From the cell containing the given text, extract its center point as (X, Y) coordinate. 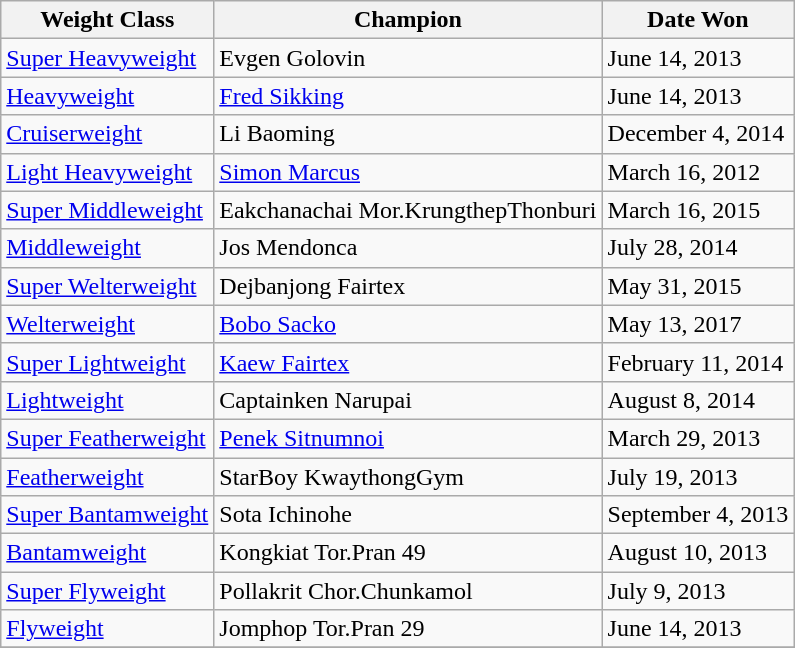
Li Baoming (408, 134)
Featherweight (108, 477)
Kaew Fairtex (408, 362)
March 16, 2012 (698, 172)
Captainken Narupai (408, 400)
Lightweight (108, 400)
Flyweight (108, 629)
Super Welterweight (108, 286)
August 8, 2014 (698, 400)
July 19, 2013 (698, 477)
Jomphop Tor.Pran 29 (408, 629)
August 10, 2013 (698, 553)
May 13, 2017 (698, 324)
Champion (408, 20)
Middleweight (108, 248)
Super Flyweight (108, 591)
Fred Sikking (408, 96)
Light Heavyweight (108, 172)
March 16, 2015 (698, 210)
Super Lightweight (108, 362)
February 11, 2014 (698, 362)
Kongkiat Tor.Pran 49 (408, 553)
Bobo Sacko (408, 324)
Welterweight (108, 324)
Super Bantamweight (108, 515)
Weight Class (108, 20)
March 29, 2013 (698, 438)
December 4, 2014 (698, 134)
Cruiserweight (108, 134)
Eakchanachai Mor.KrungthepThonburi (408, 210)
September 4, 2013 (698, 515)
Sota Ichinohe (408, 515)
Date Won (698, 20)
Pollakrit Chor.Chunkamol (408, 591)
July 9, 2013 (698, 591)
July 28, 2014 (698, 248)
Super Featherweight (108, 438)
StarBoy KwaythongGym (408, 477)
Penek Sitnumnoi (408, 438)
Evgen Golovin (408, 58)
Super Middleweight (108, 210)
Heavyweight (108, 96)
Jos Mendonca (408, 248)
Simon Marcus (408, 172)
Dejbanjong Fairtex (408, 286)
Bantamweight (108, 553)
May 31, 2015 (698, 286)
Super Heavyweight (108, 58)
